Find where the given text appears and provide that cell's center as [X, Y] coordinate. 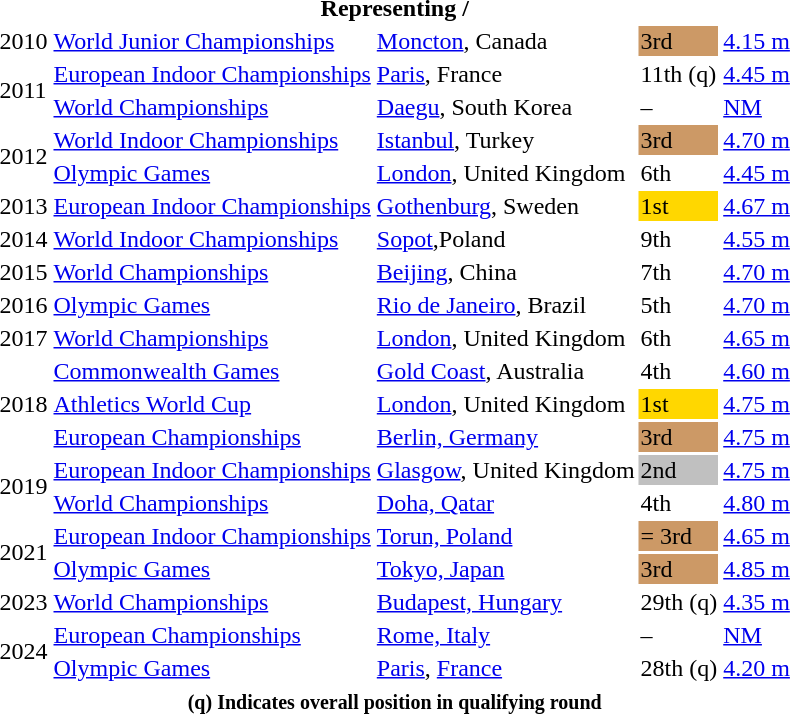
Glasgow, United Kingdom [506, 470]
Budapest, Hungary [506, 602]
Sopot,Poland [506, 239]
9th [679, 239]
Moncton, Canada [506, 41]
World Junior Championships [212, 41]
Rome, Italy [506, 635]
Rio de Janeiro, Brazil [506, 305]
Commonwealth Games [212, 371]
28th (q) [679, 668]
Gold Coast, Australia [506, 371]
11th (q) [679, 74]
Gothenburg, Sweden [506, 206]
= 3rd [679, 536]
Doha, Qatar [506, 503]
Daegu, South Korea [506, 107]
5th [679, 305]
Tokyo, Japan [506, 569]
Berlin, Germany [506, 437]
Istanbul, Turkey [506, 140]
29th (q) [679, 602]
7th [679, 272]
Athletics World Cup [212, 404]
2nd [679, 470]
Torun, Poland [506, 536]
Beijing, China [506, 272]
